Scan for the cell matching the given text and deliver its (x, y) coordinate at center. 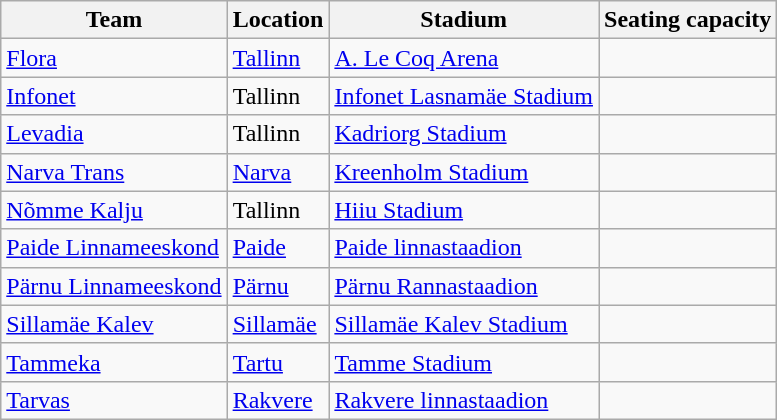
Infonet (114, 96)
Narva Trans (114, 172)
Paide (278, 248)
Sillamäe (278, 324)
Levadia (114, 134)
Pärnu Linnameeskond (114, 286)
Kreenholm Stadium (464, 172)
Tamme Stadium (464, 362)
Stadium (464, 20)
Sillamäe Kalev (114, 324)
A. Le Coq Arena (464, 58)
Rakvere linnastaadion (464, 400)
Flora (114, 58)
Paide Linnameeskond (114, 248)
Nõmme Kalju (114, 210)
Rakvere (278, 400)
Tarvas (114, 400)
Narva (278, 172)
Kadriorg Stadium (464, 134)
Location (278, 20)
Pärnu (278, 286)
Tartu (278, 362)
Pärnu Rannastaadion (464, 286)
Paide linnastaadion (464, 248)
Team (114, 20)
Hiiu Stadium (464, 210)
Infonet Lasnamäe Stadium (464, 96)
Sillamäe Kalev Stadium (464, 324)
Tammeka (114, 362)
Seating capacity (687, 20)
